Determine the [X, Y] coordinate at the center of the cell enclosing the given text.  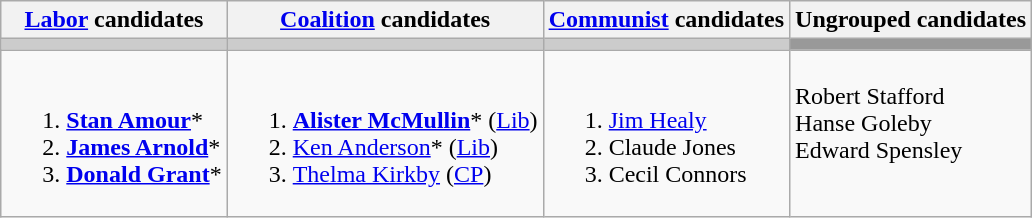
Alister McMullin* (Lib)Ken Anderson* (Lib)Thelma Kirkby (CP) [385, 134]
Ungrouped candidates [911, 20]
Labor candidates [114, 20]
Robert Stafford Hanse Goleby Edward Spensley [911, 134]
Coalition candidates [385, 20]
Communist candidates [666, 20]
Stan Amour*James Arnold*Donald Grant* [114, 134]
Jim HealyClaude JonesCecil Connors [666, 134]
